Capture the cell that displays the provided text and extract its [X, Y] central coordinate. 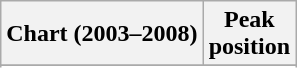
Chart (2003–2008) [102, 34]
Peakposition [249, 34]
